From the cell containing the given text, extract its center point as (x, y) coordinate. 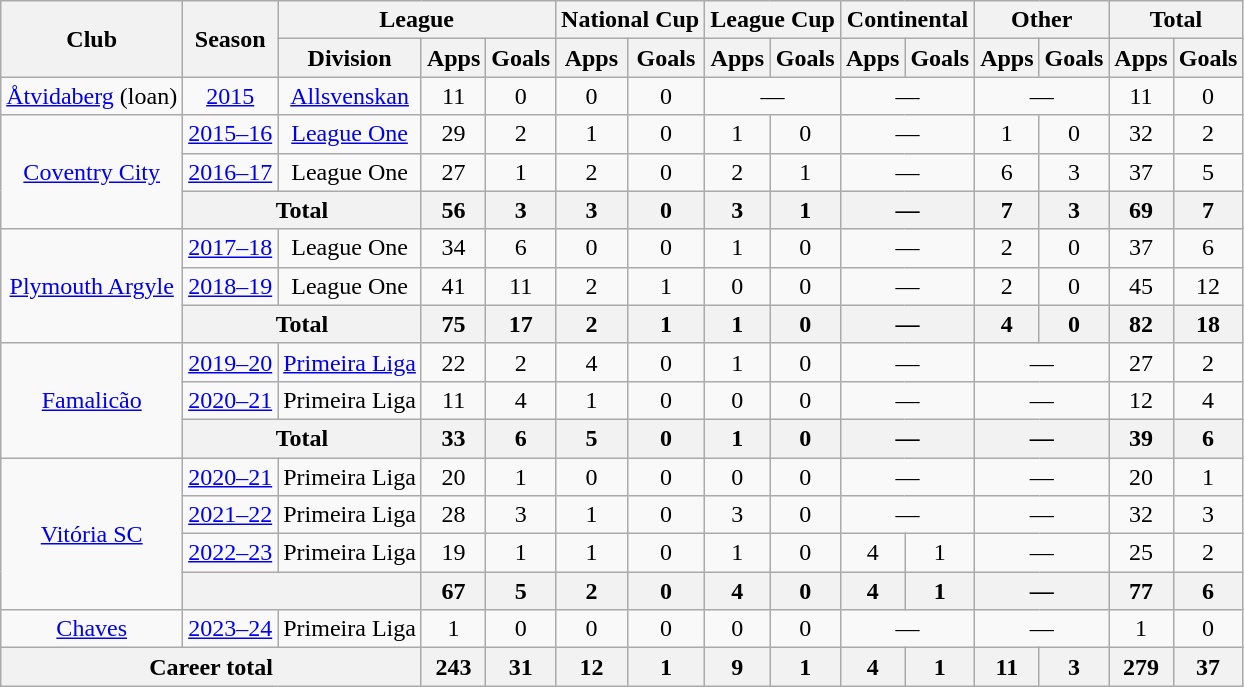
Plymouth Argyle (92, 286)
League (417, 20)
22 (453, 362)
29 (453, 134)
75 (453, 324)
Chaves (92, 629)
33 (453, 438)
67 (453, 591)
Division (350, 58)
34 (453, 248)
Vitória SC (92, 534)
Famalicão (92, 400)
2018–19 (230, 286)
41 (453, 286)
League Cup (773, 20)
Allsvenskan (350, 96)
2022–23 (230, 553)
279 (1141, 667)
9 (738, 667)
56 (453, 210)
25 (1141, 553)
45 (1141, 286)
Other (1042, 20)
77 (1141, 591)
2017–18 (230, 248)
2021–22 (230, 515)
69 (1141, 210)
National Cup (630, 20)
18 (1208, 324)
17 (521, 324)
19 (453, 553)
Club (92, 39)
243 (453, 667)
Åtvidaberg (loan) (92, 96)
2015 (230, 96)
Continental (907, 20)
2015–16 (230, 134)
28 (453, 515)
Season (230, 39)
Coventry City (92, 172)
39 (1141, 438)
2023–24 (230, 629)
2019–20 (230, 362)
2016–17 (230, 172)
82 (1141, 324)
31 (521, 667)
Career total (212, 667)
